Detect which cell encompasses the target text, then output its [x, y] center coordinate. 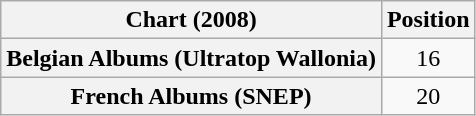
Chart (2008) [192, 20]
20 [428, 96]
16 [428, 58]
French Albums (SNEP) [192, 96]
Belgian Albums (Ultratop Wallonia) [192, 58]
Position [428, 20]
